Locate the cell with the specified text and output its (x, y) center coordinate. 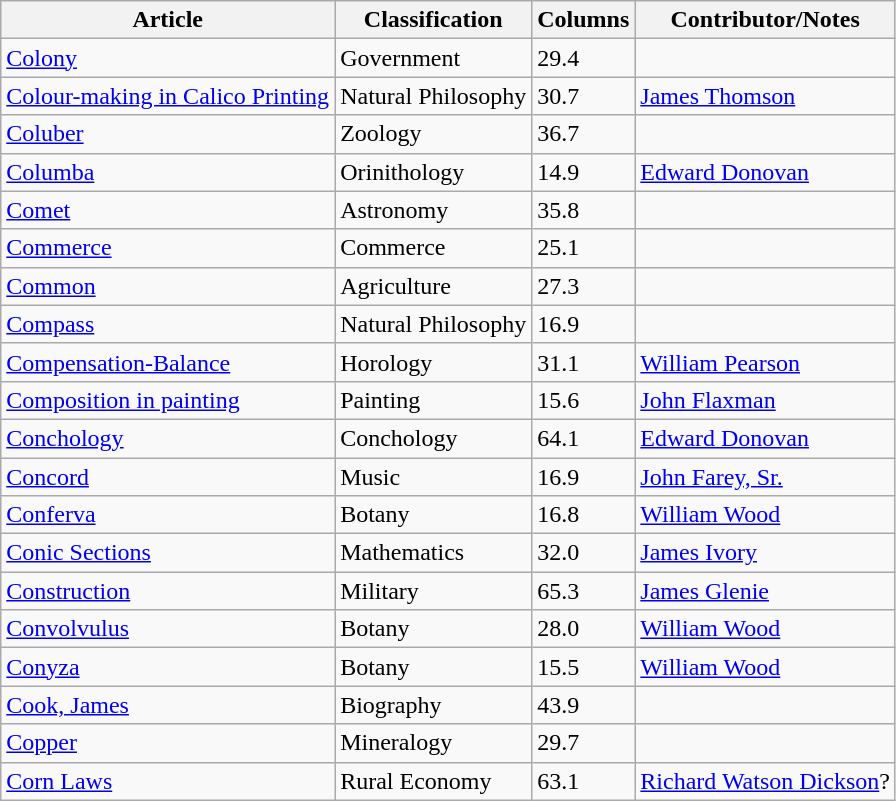
Conferva (168, 515)
Agriculture (434, 286)
Composition in painting (168, 400)
Colony (168, 58)
Compass (168, 324)
Columba (168, 172)
28.0 (584, 629)
Contributor/Notes (766, 20)
James Ivory (766, 553)
Conic Sections (168, 553)
Astronomy (434, 210)
Concord (168, 477)
Painting (434, 400)
Coluber (168, 134)
25.1 (584, 248)
Common (168, 286)
36.7 (584, 134)
27.3 (584, 286)
32.0 (584, 553)
Rural Economy (434, 781)
63.1 (584, 781)
Columns (584, 20)
15.5 (584, 667)
Government (434, 58)
Classification (434, 20)
Comet (168, 210)
Biography (434, 705)
Cook, James (168, 705)
James Glenie (766, 591)
Music (434, 477)
Copper (168, 743)
Construction (168, 591)
Horology (434, 362)
31.1 (584, 362)
Richard Watson Dickson? (766, 781)
Compensation-Balance (168, 362)
30.7 (584, 96)
John Flaxman (766, 400)
Corn Laws (168, 781)
Convolvulus (168, 629)
35.8 (584, 210)
43.9 (584, 705)
29.7 (584, 743)
16.8 (584, 515)
Colour-making in Calico Printing (168, 96)
65.3 (584, 591)
Mineralogy (434, 743)
Orinithology (434, 172)
29.4 (584, 58)
Conyza (168, 667)
15.6 (584, 400)
Zoology (434, 134)
Military (434, 591)
14.9 (584, 172)
John Farey, Sr. (766, 477)
James Thomson (766, 96)
Mathematics (434, 553)
Article (168, 20)
William Pearson (766, 362)
64.1 (584, 438)
